Search for the cell housing the specified text and yield its [X, Y] center coordinate. 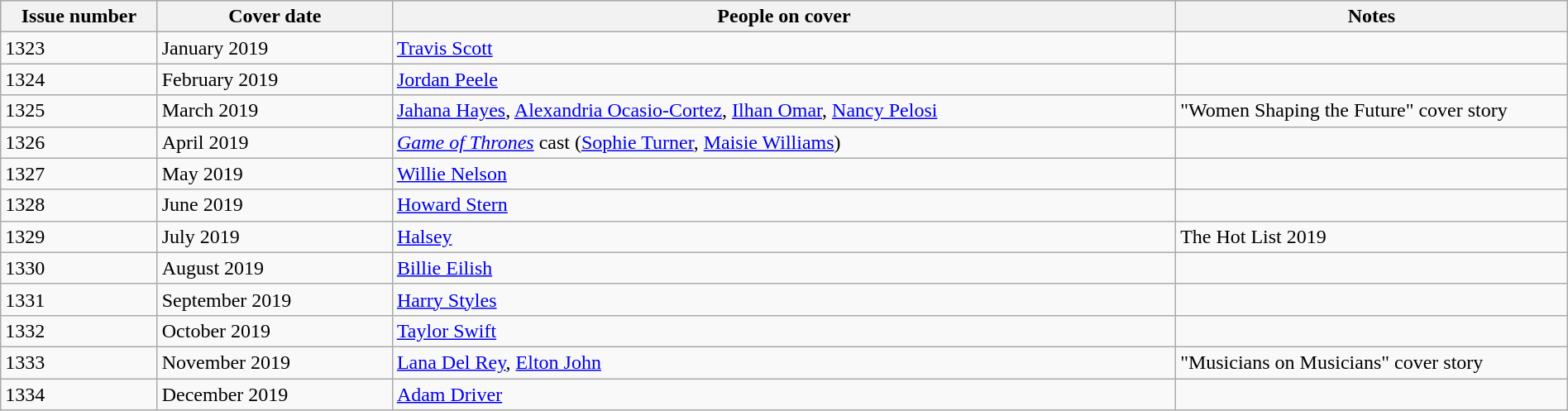
August 2019 [275, 268]
Jordan Peele [784, 79]
Howard Stern [784, 205]
Jahana Hayes, Alexandria Ocasio-Cortez, Ilhan Omar, Nancy Pelosi [784, 111]
1331 [79, 299]
Billie Eilish [784, 268]
"Women Shaping the Future" cover story [1372, 111]
October 2019 [275, 331]
March 2019 [275, 111]
Willie Nelson [784, 174]
The Hot List 2019 [1372, 237]
1325 [79, 111]
People on cover [784, 17]
1334 [79, 394]
Issue number [79, 17]
1324 [79, 79]
Notes [1372, 17]
1327 [79, 174]
Travis Scott [784, 48]
January 2019 [275, 48]
Cover date [275, 17]
September 2019 [275, 299]
June 2019 [275, 205]
February 2019 [275, 79]
Lana Del Rey, Elton John [784, 362]
1333 [79, 362]
"Musicians on Musicians" cover story [1372, 362]
1332 [79, 331]
November 2019 [275, 362]
1330 [79, 268]
1328 [79, 205]
April 2019 [275, 142]
Taylor Swift [784, 331]
December 2019 [275, 394]
May 2019 [275, 174]
Halsey [784, 237]
1329 [79, 237]
Adam Driver [784, 394]
Game of Thrones cast (Sophie Turner, Maisie Williams) [784, 142]
1323 [79, 48]
Harry Styles [784, 299]
July 2019 [275, 237]
1326 [79, 142]
